Return (X, Y) of the center of cell containing provided text 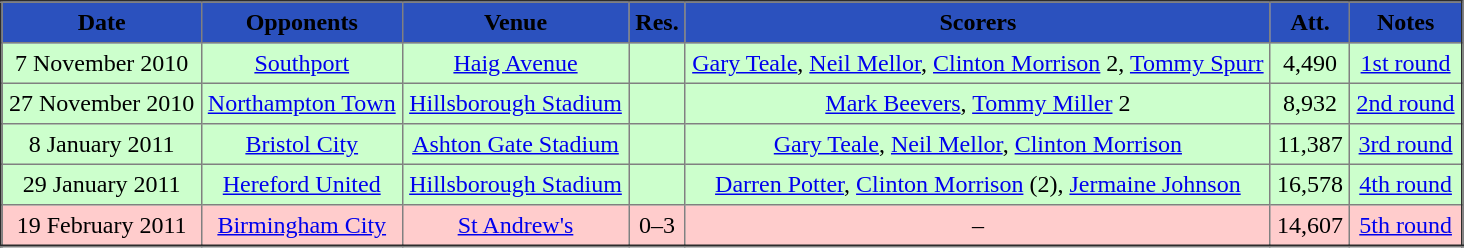
29 January 2011 (102, 184)
1st round (1406, 63)
– (978, 226)
5th round (1406, 226)
8,932 (1310, 103)
Southport (302, 63)
2nd round (1406, 103)
3rd round (1406, 144)
Northampton Town (302, 103)
Ashton Gate Stadium (515, 144)
11,387 (1310, 144)
Opponents (302, 22)
St Andrew's (515, 226)
19 February 2011 (102, 226)
Mark Beevers, Tommy Miller 2 (978, 103)
14,607 (1310, 226)
16,578 (1310, 184)
8 January 2011 (102, 144)
Gary Teale, Neil Mellor, Clinton Morrison 2, Tommy Spurr (978, 63)
Darren Potter, Clinton Morrison (2), Jermaine Johnson (978, 184)
27 November 2010 (102, 103)
Haig Avenue (515, 63)
Date (102, 22)
Res. (658, 22)
Bristol City (302, 144)
Notes (1406, 22)
Scorers (978, 22)
Venue (515, 22)
4,490 (1310, 63)
7 November 2010 (102, 63)
Att. (1310, 22)
0–3 (658, 226)
4th round (1406, 184)
Birmingham City (302, 226)
Gary Teale, Neil Mellor, Clinton Morrison (978, 144)
Hereford United (302, 184)
